Scan for the cell matching the given text and deliver its (x, y) coordinate at center. 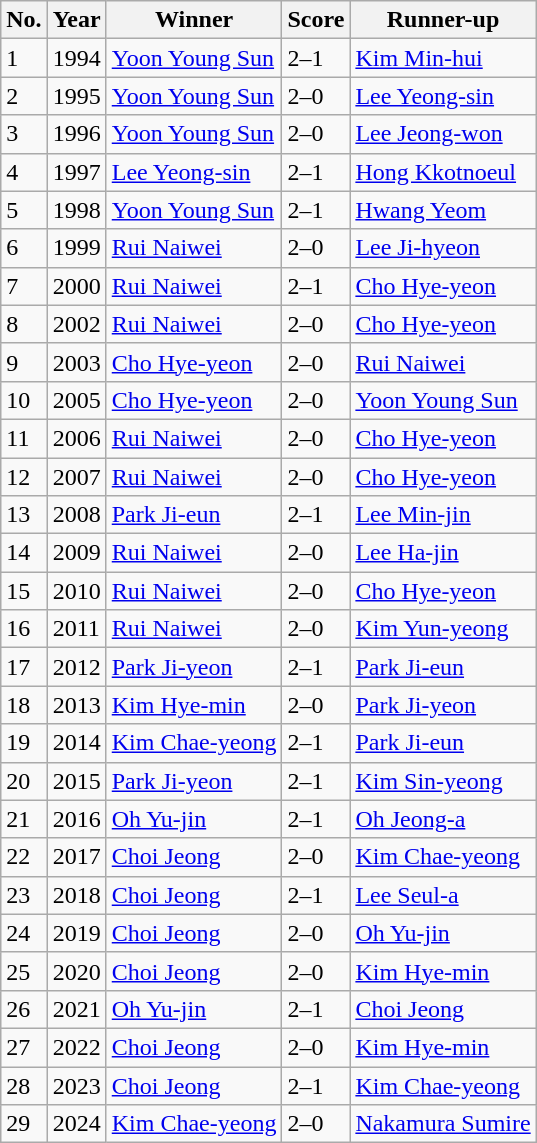
10 (24, 400)
2021 (76, 1009)
9 (24, 362)
2017 (76, 857)
21 (24, 819)
2024 (76, 1124)
Lee Jeong-won (443, 134)
Hwang Yeom (443, 210)
7 (24, 286)
12 (24, 477)
2007 (76, 477)
1999 (76, 248)
2019 (76, 933)
2005 (76, 400)
29 (24, 1124)
2016 (76, 819)
19 (24, 743)
2000 (76, 286)
2008 (76, 515)
25 (24, 971)
17 (24, 667)
2002 (76, 324)
6 (24, 248)
2022 (76, 1047)
1998 (76, 210)
1994 (76, 58)
24 (24, 933)
2003 (76, 362)
2013 (76, 705)
Lee Min-jin (443, 515)
2006 (76, 438)
26 (24, 1009)
1997 (76, 172)
Lee Seul-a (443, 895)
2010 (76, 591)
Year (76, 20)
11 (24, 438)
Score (316, 20)
3 (24, 134)
2012 (76, 667)
5 (24, 210)
27 (24, 1047)
2014 (76, 743)
2020 (76, 971)
Kim Min-hui (443, 58)
2023 (76, 1085)
13 (24, 515)
4 (24, 172)
1995 (76, 96)
23 (24, 895)
15 (24, 591)
20 (24, 781)
Kim Sin-yeong (443, 781)
2015 (76, 781)
Runner-up (443, 20)
28 (24, 1085)
8 (24, 324)
18 (24, 705)
2 (24, 96)
2009 (76, 553)
1 (24, 58)
Lee Ha-jin (443, 553)
16 (24, 629)
No. (24, 20)
14 (24, 553)
Kim Yun-yeong (443, 629)
Nakamura Sumire (443, 1124)
2011 (76, 629)
Winner (194, 20)
22 (24, 857)
2018 (76, 895)
Oh Jeong-a (443, 819)
1996 (76, 134)
Lee Ji-hyeon (443, 248)
Hong Kkotnoeul (443, 172)
